Locate the cell with the specified text and output its [X, Y] center coordinate. 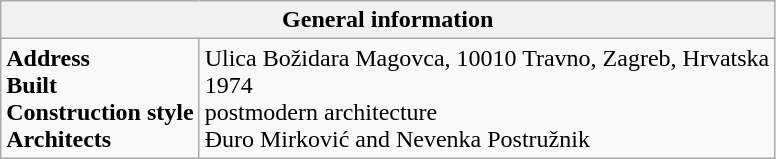
AddressBuiltConstruction styleArchitects [100, 98]
General information [388, 20]
Ulica Božidara Magovca, 10010 Travno, Zagreb, Hrvatska1974postmodern architectureĐuro Mirković and Nevenka Postružnik [487, 98]
